Detect which cell encompasses the target text, then output its (x, y) center coordinate. 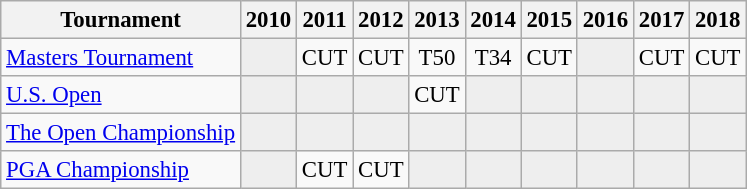
PGA Championship (121, 170)
2017 (661, 20)
Masters Tournament (121, 58)
2015 (549, 20)
2014 (493, 20)
2010 (268, 20)
2018 (718, 20)
2013 (437, 20)
The Open Championship (121, 133)
Tournament (121, 20)
T50 (437, 58)
2011 (325, 20)
U.S. Open (121, 95)
T34 (493, 58)
2012 (381, 20)
2016 (605, 20)
